Extract the [x, y] coordinate from the center of the cell holding the provided text.  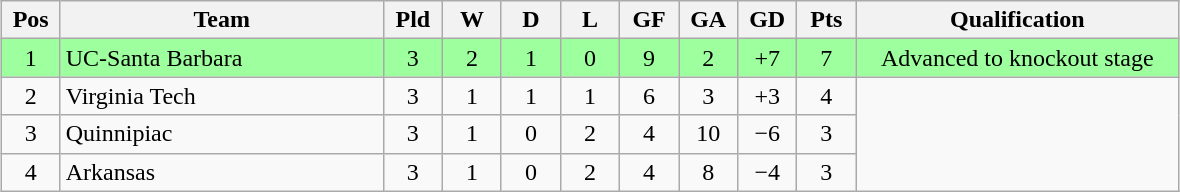
−6 [768, 134]
D [530, 20]
GF [650, 20]
Qualification [1018, 20]
GA [708, 20]
Quinnipiac [222, 134]
Arkansas [222, 172]
8 [708, 172]
Pld [412, 20]
6 [650, 96]
+3 [768, 96]
Pos [30, 20]
Advanced to knockout stage [1018, 58]
GD [768, 20]
L [590, 20]
7 [826, 58]
−4 [768, 172]
UC-Santa Barbara [222, 58]
Pts [826, 20]
W [472, 20]
Virginia Tech [222, 96]
Team [222, 20]
9 [650, 58]
+7 [768, 58]
10 [708, 134]
